For the text-containing cell, return its midpoint in (X, Y) coordinate format. 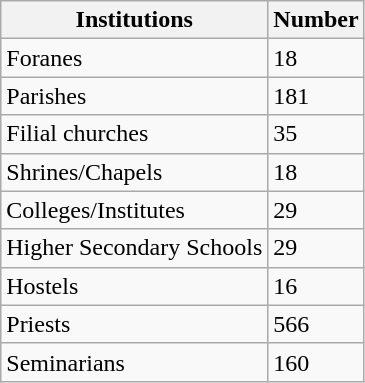
Priests (134, 324)
Shrines/Chapels (134, 172)
Institutions (134, 20)
Number (316, 20)
Colleges/Institutes (134, 210)
566 (316, 324)
Foranes (134, 58)
160 (316, 362)
35 (316, 134)
Filial churches (134, 134)
Seminarians (134, 362)
16 (316, 286)
181 (316, 96)
Hostels (134, 286)
Higher Secondary Schools (134, 248)
Parishes (134, 96)
